Capture the cell that displays the provided text and extract its (x, y) central coordinate. 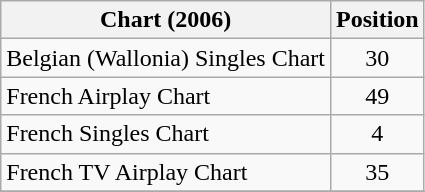
French Singles Chart (166, 134)
Position (377, 20)
French TV Airplay Chart (166, 172)
49 (377, 96)
French Airplay Chart (166, 96)
Chart (2006) (166, 20)
35 (377, 172)
Belgian (Wallonia) Singles Chart (166, 58)
4 (377, 134)
30 (377, 58)
